Find where the given text appears and provide that cell's center as (X, Y) coordinate. 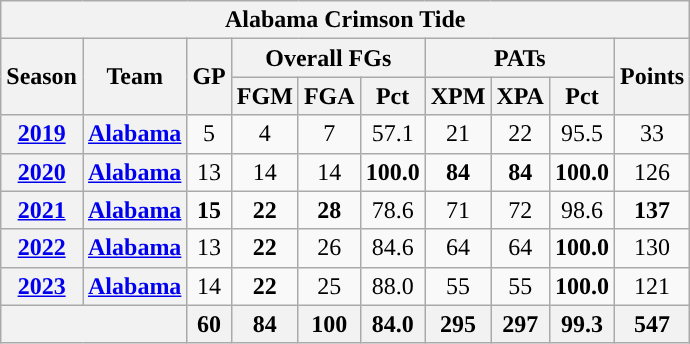
84.0 (392, 324)
84.6 (392, 248)
XPM (458, 96)
25 (329, 286)
Alabama Crimson Tide (346, 20)
121 (652, 286)
78.6 (392, 210)
71 (458, 210)
Points (652, 77)
Season (42, 77)
57.1 (392, 134)
100 (329, 324)
21 (458, 134)
60 (209, 324)
4 (264, 134)
95.5 (582, 134)
FGM (264, 96)
2023 (42, 286)
FGA (329, 96)
126 (652, 172)
5 (209, 134)
98.6 (582, 210)
28 (329, 210)
88.0 (392, 286)
33 (652, 134)
Overall FGs (328, 58)
137 (652, 210)
295 (458, 324)
2019 (42, 134)
7 (329, 134)
26 (329, 248)
GP (209, 77)
2022 (42, 248)
72 (520, 210)
99.3 (582, 324)
2020 (42, 172)
Team (134, 77)
297 (520, 324)
XPA (520, 96)
547 (652, 324)
PATs (520, 58)
130 (652, 248)
15 (209, 210)
2021 (42, 210)
